Search for the cell housing the specified text and yield its [x, y] center coordinate. 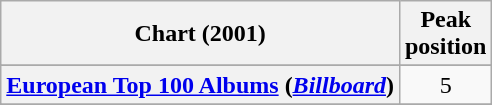
European Top 100 Albums (Billboard) [200, 85]
Chart (2001) [200, 34]
Peakposition [445, 34]
5 [445, 85]
